Output the (X, Y) coordinate of the center of the cell containing the given text.  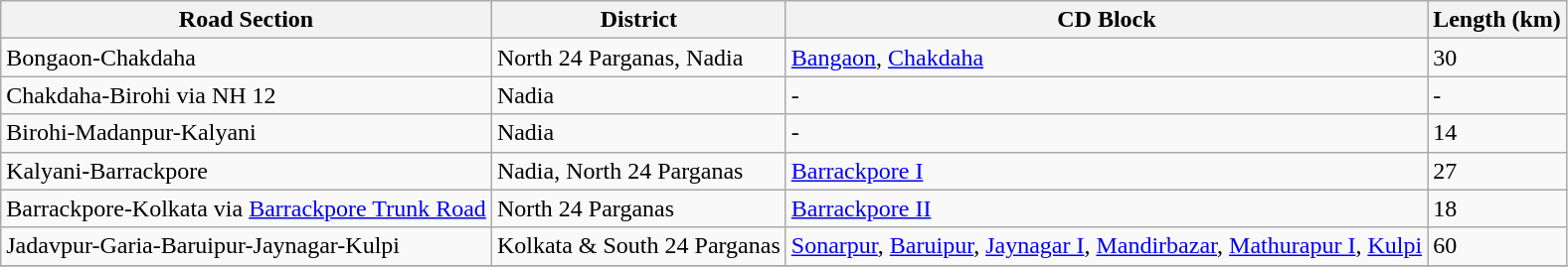
Barrackpore I (1106, 171)
60 (1497, 246)
Bongaon-Chakdaha (247, 58)
District (638, 20)
North 24 Parganas, Nadia (638, 58)
Barrackpore-Kolkata via Barrackpore Trunk Road (247, 208)
Nadia, North 24 Parganas (638, 171)
CD Block (1106, 20)
Jadavpur-Garia-Baruipur-Jaynagar-Kulpi (247, 246)
Sonarpur, Baruipur, Jaynagar I, Mandirbazar, Mathurapur I, Kulpi (1106, 246)
Length (km) (1497, 20)
14 (1497, 133)
18 (1497, 208)
27 (1497, 171)
North 24 Parganas (638, 208)
Chakdaha-Birohi via NH 12 (247, 95)
Birohi-Madanpur-Kalyani (247, 133)
Kolkata & South 24 Parganas (638, 246)
Barrackpore II (1106, 208)
Kalyani-Barrackpore (247, 171)
Road Section (247, 20)
Bangaon, Chakdaha (1106, 58)
30 (1497, 58)
